Locate the cell with the specified text and output its [x, y] center coordinate. 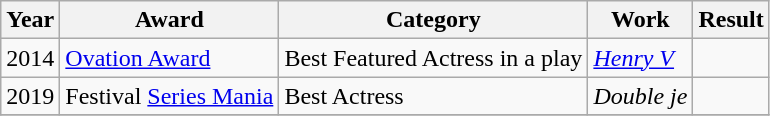
2014 [30, 58]
Best Featured Actress in a play [434, 58]
Award [170, 20]
Result [731, 20]
Best Actress [434, 96]
Work [640, 20]
Ovation Award [170, 58]
Festival Series Mania [170, 96]
Category [434, 20]
Double je [640, 96]
Henry V [640, 58]
Year [30, 20]
2019 [30, 96]
